Identify which cell holds the provided text, then report its [X, Y] central coordinate. 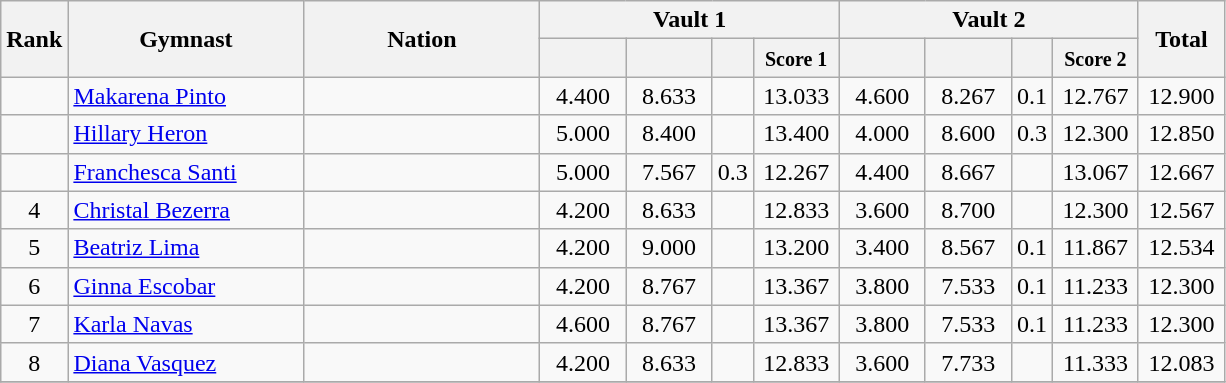
Karla Navas [186, 324]
5 [34, 248]
Vault 1 [690, 20]
Score 2 [1095, 58]
Vault 2 [988, 20]
Franchesca Santi [186, 172]
12.083 [1181, 362]
Makarena Pinto [186, 96]
Hillary Heron [186, 134]
Total [1181, 39]
8.700 [968, 210]
8.400 [669, 134]
Nation [422, 39]
7.567 [669, 172]
Gymnast [186, 39]
12.667 [1181, 172]
8.600 [968, 134]
Rank [34, 39]
12.767 [1095, 96]
8.267 [968, 96]
4.000 [882, 134]
12.267 [796, 172]
8.567 [968, 248]
13.200 [796, 248]
11.867 [1095, 248]
12.900 [1181, 96]
9.000 [669, 248]
7 [34, 324]
12.850 [1181, 134]
Score 1 [796, 58]
4 [34, 210]
13.067 [1095, 172]
3.400 [882, 248]
Beatriz Lima [186, 248]
6 [34, 286]
13.033 [796, 96]
12.567 [1181, 210]
Diana Vasquez [186, 362]
8 [34, 362]
11.333 [1095, 362]
12.534 [1181, 248]
Ginna Escobar [186, 286]
13.400 [796, 134]
Christal Bezerra [186, 210]
7.733 [968, 362]
8.667 [968, 172]
